Search for the cell housing the specified text and yield its (X, Y) center coordinate. 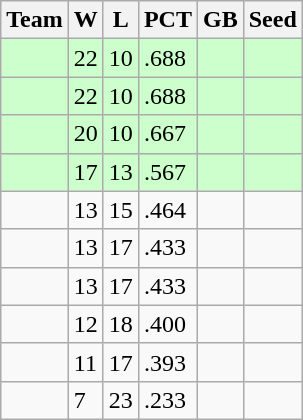
PCT (168, 20)
23 (120, 400)
15 (120, 210)
.400 (168, 324)
Team (35, 20)
W (86, 20)
.667 (168, 134)
20 (86, 134)
.567 (168, 172)
18 (120, 324)
12 (86, 324)
.393 (168, 362)
7 (86, 400)
L (120, 20)
GB (220, 20)
.464 (168, 210)
.233 (168, 400)
Seed (272, 20)
11 (86, 362)
